Pinpoint the cell where the given text exists, returning its [x, y] midpoint coordinate. 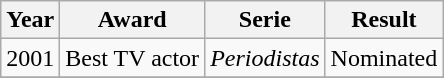
2001 [30, 58]
Serie [265, 20]
Nominated [384, 58]
Result [384, 20]
Award [132, 20]
Best TV actor [132, 58]
Year [30, 20]
Periodistas [265, 58]
